Detect which cell encompasses the target text, then output its (x, y) center coordinate. 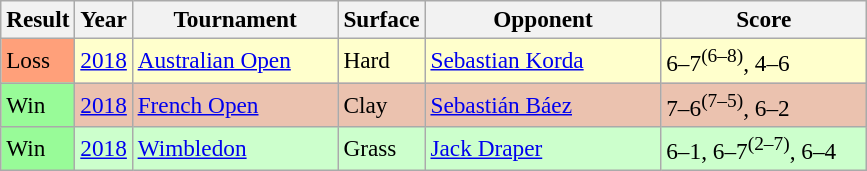
7–6(7–5), 6–2 (764, 104)
Loss (38, 60)
Australian Open (235, 60)
Jack Draper (543, 148)
Hard (382, 60)
6–7(6–8), 4–6 (764, 60)
Score (764, 19)
Clay (382, 104)
Sebastian Korda (543, 60)
Surface (382, 19)
Result (38, 19)
Tournament (235, 19)
Sebastián Báez (543, 104)
French Open (235, 104)
Grass (382, 148)
6–1, 6–7(2–7), 6–4 (764, 148)
Year (104, 19)
Wimbledon (235, 148)
Opponent (543, 19)
